From the cell containing the given text, extract its center point as [x, y] coordinate. 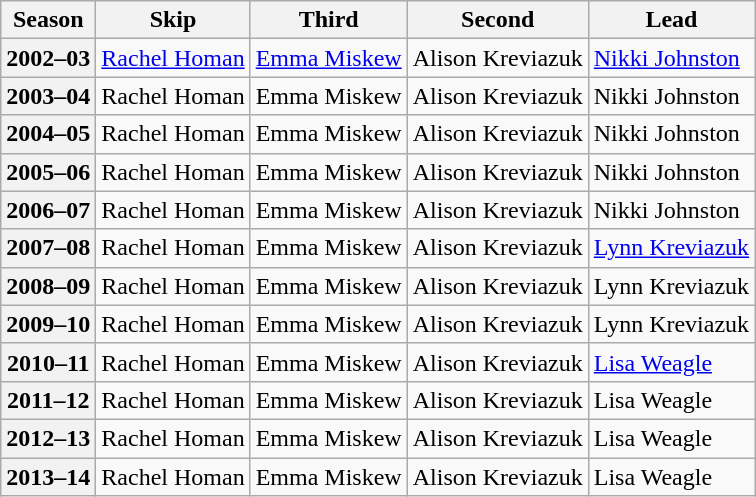
2006–07 [48, 210]
2011–12 [48, 400]
2004–05 [48, 134]
2010–11 [48, 362]
2009–10 [48, 324]
Lead [671, 20]
2008–09 [48, 286]
2012–13 [48, 438]
2003–04 [48, 96]
2005–06 [48, 172]
2002–03 [48, 58]
2013–14 [48, 477]
Season [48, 20]
Second [498, 20]
2007–08 [48, 248]
Skip [173, 20]
Third [328, 20]
